Identify which cell holds the provided text, then report its (X, Y) central coordinate. 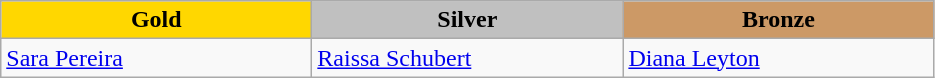
Bronze (778, 20)
Sara Pereira (156, 58)
Diana Leyton (778, 58)
Raissa Schubert (468, 58)
Gold (156, 20)
Silver (468, 20)
